Scan for the cell matching the given text and deliver its (X, Y) coordinate at center. 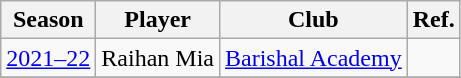
Club (314, 20)
Raihan Mia (158, 58)
Barishal Academy (314, 58)
Season (48, 20)
2021–22 (48, 58)
Player (158, 20)
Ref. (434, 20)
